From the cell containing the given text, extract its center point as (x, y) coordinate. 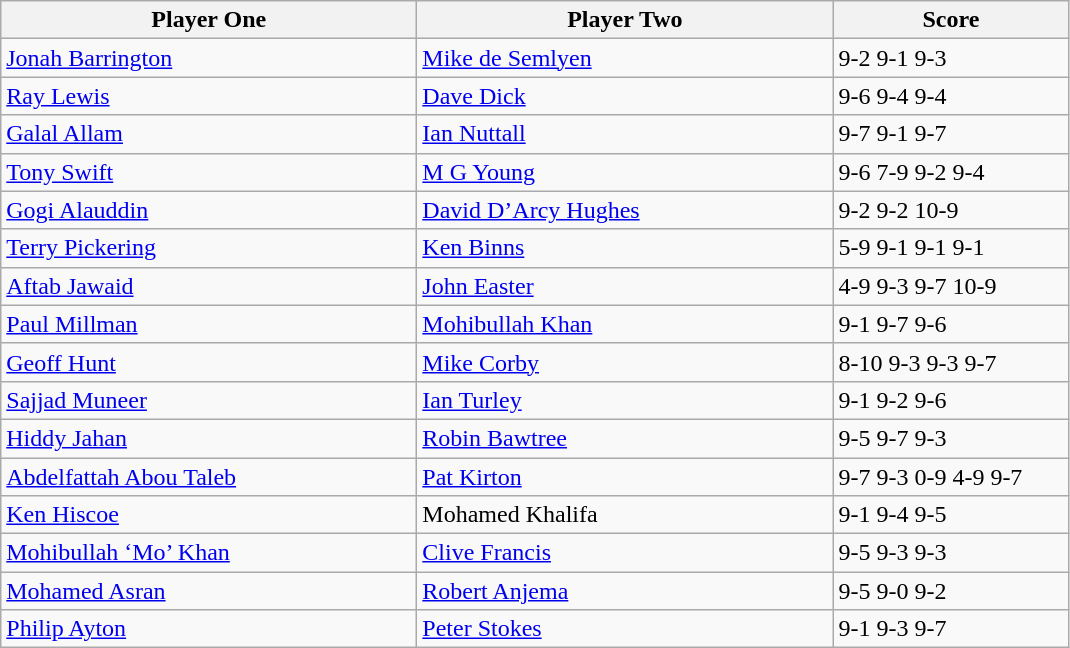
9-1 9-2 9-6 (951, 400)
Mohibullah ‘Mo’ Khan (209, 553)
Mohamed Khalifa (625, 515)
9-6 9-4 9-4 (951, 96)
9-7 9-3 0-9 4-9 9-7 (951, 477)
Player Two (625, 20)
9-5 9-7 9-3 (951, 438)
9-6 7-9 9-2 9-4 (951, 172)
Terry Pickering (209, 248)
9-5 9-0 9-2 (951, 591)
Philip Ayton (209, 629)
Mike de Semlyen (625, 58)
9-2 9-1 9-3 (951, 58)
9-1 9-3 9-7 (951, 629)
Robert Anjema (625, 591)
Gogi Alauddin (209, 210)
Aftab Jawaid (209, 286)
Score (951, 20)
Pat Kirton (625, 477)
Paul Millman (209, 324)
Dave Dick (625, 96)
Mohibullah Khan (625, 324)
Hiddy Jahan (209, 438)
Ken Binns (625, 248)
David D’Arcy Hughes (625, 210)
5-9 9-1 9-1 9-1 (951, 248)
9-1 9-7 9-6 (951, 324)
Mohamed Asran (209, 591)
Ian Turley (625, 400)
Robin Bawtree (625, 438)
Jonah Barrington (209, 58)
Mike Corby (625, 362)
Player One (209, 20)
9-5 9-3 9-3 (951, 553)
Ian Nuttall (625, 134)
Sajjad Muneer (209, 400)
Peter Stokes (625, 629)
Geoff Hunt (209, 362)
Tony Swift (209, 172)
9-1 9-4 9-5 (951, 515)
9-2 9-2 10-9 (951, 210)
4-9 9-3 9-7 10-9 (951, 286)
8-10 9-3 9-3 9-7 (951, 362)
Clive Francis (625, 553)
Ken Hiscoe (209, 515)
Galal Allam (209, 134)
John Easter (625, 286)
Ray Lewis (209, 96)
M G Young (625, 172)
Abdelfattah Abou Taleb (209, 477)
9-7 9-1 9-7 (951, 134)
